Capture the cell that displays the provided text and extract its [X, Y] central coordinate. 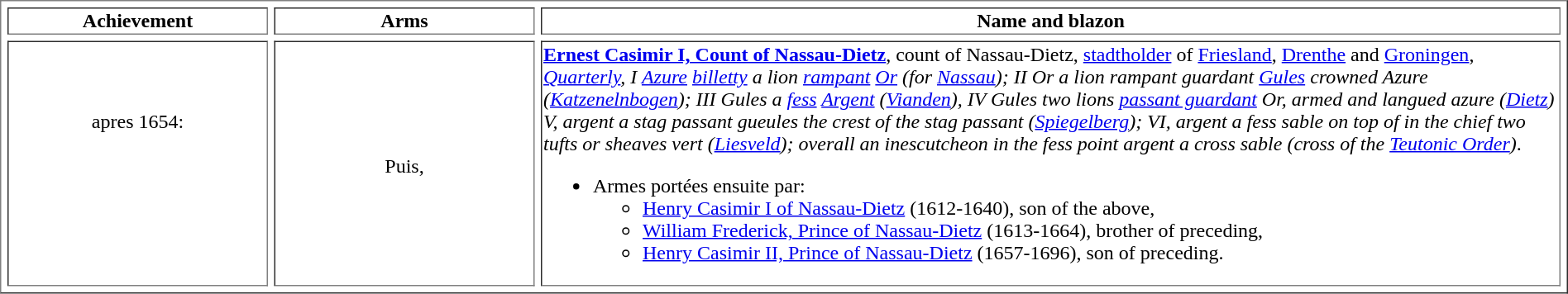
apres 1654: [137, 164]
Arms [405, 21]
Puis, [405, 164]
Achievement [137, 21]
Name and blazon [1050, 21]
